Locate the cell with the specified text and output its [X, Y] center coordinate. 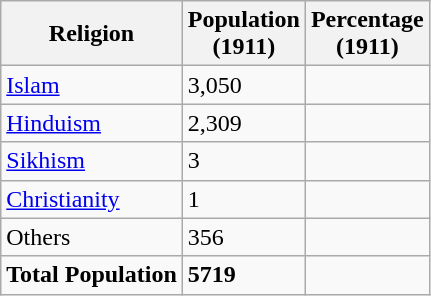
3 [244, 161]
Sikhism [92, 161]
356 [244, 237]
Religion [92, 34]
1 [244, 199]
Total Population [92, 275]
Hinduism [92, 123]
2,309 [244, 123]
Others [92, 237]
3,050 [244, 85]
Percentage(1911) [367, 34]
Christianity [92, 199]
5719 [244, 275]
Population(1911) [244, 34]
Islam [92, 85]
